From the cell containing the given text, extract its center point as (X, Y) coordinate. 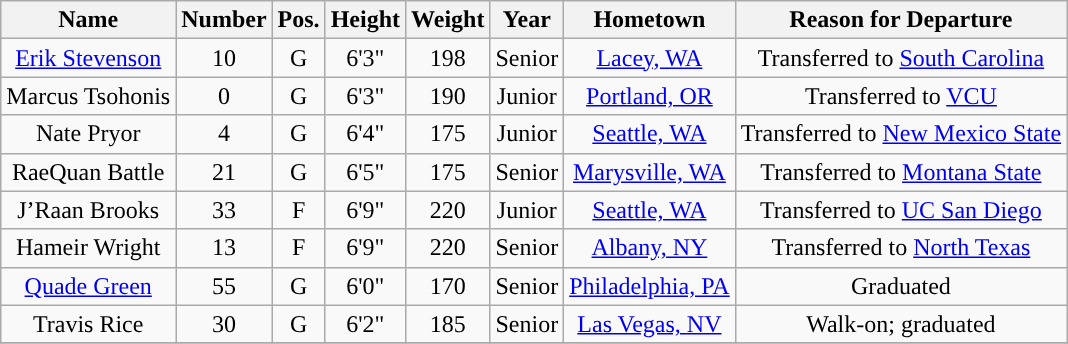
Portland, OR (650, 96)
21 (224, 172)
Transferred to UC San Diego (900, 210)
Quade Green (88, 286)
RaeQuan Battle (88, 172)
55 (224, 286)
170 (448, 286)
Pos. (298, 20)
Height (365, 20)
Albany, NY (650, 248)
Marcus Tsohonis (88, 96)
Transferred to South Carolina (900, 58)
Marysville, WA (650, 172)
4 (224, 134)
0 (224, 96)
Lacey, WA (650, 58)
190 (448, 96)
Name (88, 20)
Las Vegas, NV (650, 324)
Number (224, 20)
6'5" (365, 172)
Travis Rice (88, 324)
Erik Stevenson (88, 58)
Hometown (650, 20)
J’Raan Brooks (88, 210)
6'4" (365, 134)
Transferred to Montana State (900, 172)
10 (224, 58)
30 (224, 324)
Transferred to New Mexico State (900, 134)
Walk-on; graduated (900, 324)
Transferred to VCU (900, 96)
198 (448, 58)
Hameir Wright (88, 248)
185 (448, 324)
6'0" (365, 286)
Graduated (900, 286)
33 (224, 210)
13 (224, 248)
Nate Pryor (88, 134)
Reason for Departure (900, 20)
Philadelphia, PA (650, 286)
Weight (448, 20)
Transferred to North Texas (900, 248)
Year (527, 20)
6'2" (365, 324)
